Scan for the cell matching the given text and deliver its (X, Y) coordinate at center. 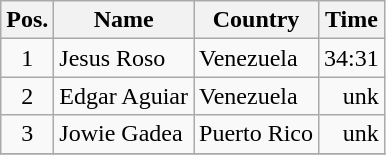
Jowie Gadea (124, 134)
Name (124, 20)
Country (256, 20)
3 (28, 134)
1 (28, 58)
34:31 (352, 58)
Edgar Aguiar (124, 96)
Pos. (28, 20)
2 (28, 96)
Jesus Roso (124, 58)
Time (352, 20)
Puerto Rico (256, 134)
